Output the (X, Y) coordinate of the center of the cell containing the given text.  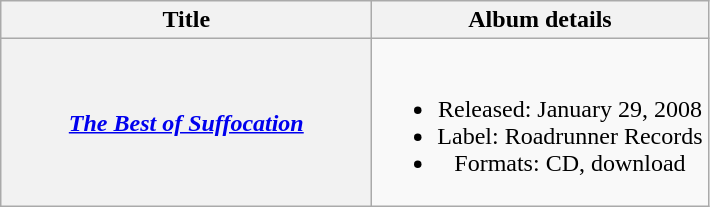
Album details (540, 20)
Title (186, 20)
Released: January 29, 2008Label: Roadrunner RecordsFormats: CD, download (540, 122)
The Best of Suffocation (186, 122)
